Provide the [x, y] coordinate of the cell's center where the given text is located.  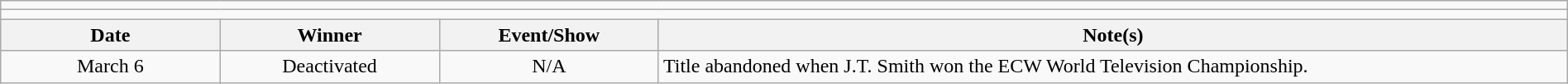
March 6 [111, 67]
N/A [549, 67]
Date [111, 35]
Deactivated [329, 67]
Note(s) [1113, 35]
Event/Show [549, 35]
Winner [329, 35]
Title abandoned when J.T. Smith won the ECW World Television Championship. [1113, 67]
